Return [X, Y] of the center of cell containing provided text 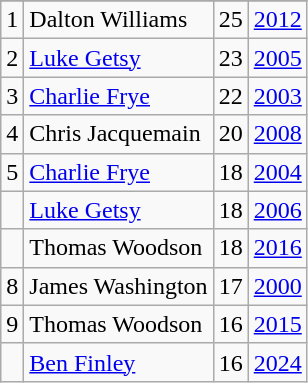
Chris Jacquemain [118, 134]
2000 [278, 286]
2005 [278, 58]
2024 [278, 362]
2003 [278, 96]
1 [12, 20]
25 [230, 20]
22 [230, 96]
2006 [278, 210]
2004 [278, 172]
Ben Finley [118, 362]
17 [230, 286]
2016 [278, 248]
4 [12, 134]
2012 [278, 20]
2 [12, 58]
James Washington [118, 286]
20 [230, 134]
8 [12, 286]
9 [12, 324]
2015 [278, 324]
5 [12, 172]
Dalton Williams [118, 20]
2008 [278, 134]
23 [230, 58]
3 [12, 96]
